Detect which cell encompasses the target text, then output its [x, y] center coordinate. 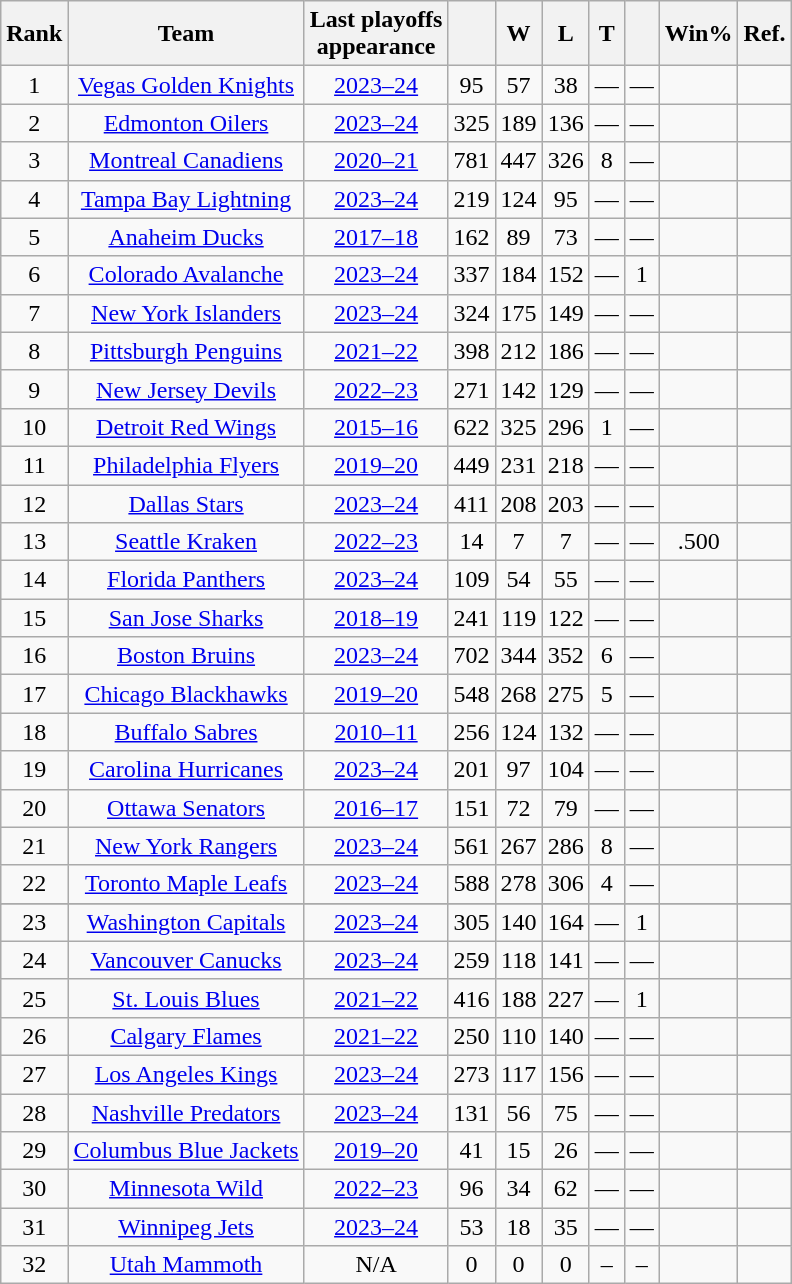
Ref. [764, 34]
296 [566, 427]
2018–19 [376, 618]
Rank [34, 34]
24 [34, 960]
20 [34, 808]
306 [566, 884]
398 [472, 351]
305 [472, 922]
34 [518, 1189]
16 [34, 656]
156 [566, 1074]
Anaheim Ducks [186, 237]
72 [518, 808]
152 [566, 275]
19 [34, 770]
561 [472, 846]
227 [566, 998]
203 [566, 503]
54 [518, 580]
218 [566, 465]
141 [566, 960]
256 [472, 732]
781 [472, 161]
250 [472, 1036]
344 [518, 656]
208 [518, 503]
W [518, 34]
17 [34, 694]
89 [518, 237]
Pittsburgh Penguins [186, 351]
2020–21 [376, 161]
New York Islanders [186, 313]
St. Louis Blues [186, 998]
31 [34, 1227]
2017–18 [376, 237]
2 [34, 123]
N/A [376, 1265]
55 [566, 580]
231 [518, 465]
286 [566, 846]
9 [34, 389]
2010–11 [376, 732]
Columbus Blue Jackets [186, 1151]
Last playoffs appearance [376, 34]
Detroit Red Wings [186, 427]
136 [566, 123]
Utah Mammoth [186, 1265]
129 [566, 389]
Colorado Avalanche [186, 275]
186 [566, 351]
56 [518, 1113]
53 [472, 1227]
447 [518, 161]
702 [472, 656]
75 [566, 1113]
132 [566, 732]
New York Rangers [186, 846]
11 [34, 465]
Winnipeg Jets [186, 1227]
149 [566, 313]
22 [34, 884]
.500 [698, 542]
273 [472, 1074]
30 [34, 1189]
25 [34, 998]
Nashville Predators [186, 1113]
416 [472, 998]
Chicago Blackhawks [186, 694]
Toronto Maple Leafs [186, 884]
622 [472, 427]
L [566, 34]
Boston Bruins [186, 656]
13 [34, 542]
241 [472, 618]
97 [518, 770]
Washington Capitals [186, 922]
73 [566, 237]
Ottawa Senators [186, 808]
164 [566, 922]
2015–16 [376, 427]
Tampa Bay Lightning [186, 199]
212 [518, 351]
162 [472, 237]
142 [518, 389]
28 [34, 1113]
12 [34, 503]
T [606, 34]
110 [518, 1036]
Vegas Golden Knights [186, 85]
62 [566, 1189]
201 [472, 770]
189 [518, 123]
Team [186, 34]
Win% [698, 34]
188 [518, 998]
175 [518, 313]
29 [34, 1151]
38 [566, 85]
337 [472, 275]
Dallas Stars [186, 503]
449 [472, 465]
267 [518, 846]
San Jose Sharks [186, 618]
104 [566, 770]
Los Angeles Kings [186, 1074]
352 [566, 656]
131 [472, 1113]
Florida Panthers [186, 580]
27 [34, 1074]
219 [472, 199]
Carolina Hurricanes [186, 770]
548 [472, 694]
Calgary Flames [186, 1036]
275 [566, 694]
2016–17 [376, 808]
588 [472, 884]
41 [472, 1151]
278 [518, 884]
151 [472, 808]
23 [34, 922]
117 [518, 1074]
21 [34, 846]
324 [472, 313]
118 [518, 960]
259 [472, 960]
35 [566, 1227]
3 [34, 161]
Vancouver Canucks [186, 960]
184 [518, 275]
Philadelphia Flyers [186, 465]
57 [518, 85]
Edmonton Oilers [186, 123]
Minnesota Wild [186, 1189]
Seattle Kraken [186, 542]
122 [566, 618]
96 [472, 1189]
268 [518, 694]
32 [34, 1265]
10 [34, 427]
109 [472, 580]
Buffalo Sabres [186, 732]
271 [472, 389]
New Jersey Devils [186, 389]
119 [518, 618]
326 [566, 161]
411 [472, 503]
79 [566, 808]
Montreal Canadiens [186, 161]
